Locate the cell with the specified text and output its (X, Y) center coordinate. 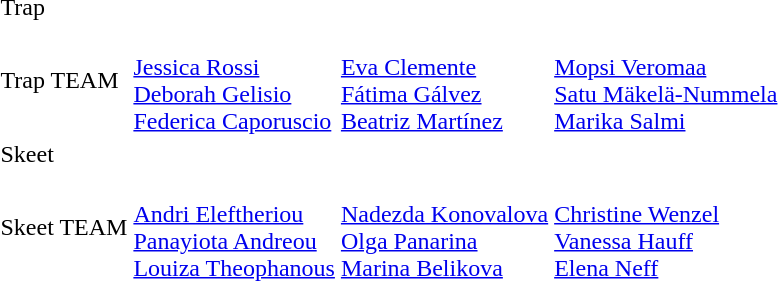
Jessica RossiDeborah GelisioFederica Caporuscio (234, 80)
Eva ClementeFátima GálvezBeatriz Martínez (444, 80)
